From the cell containing the given text, extract its center point as (X, Y) coordinate. 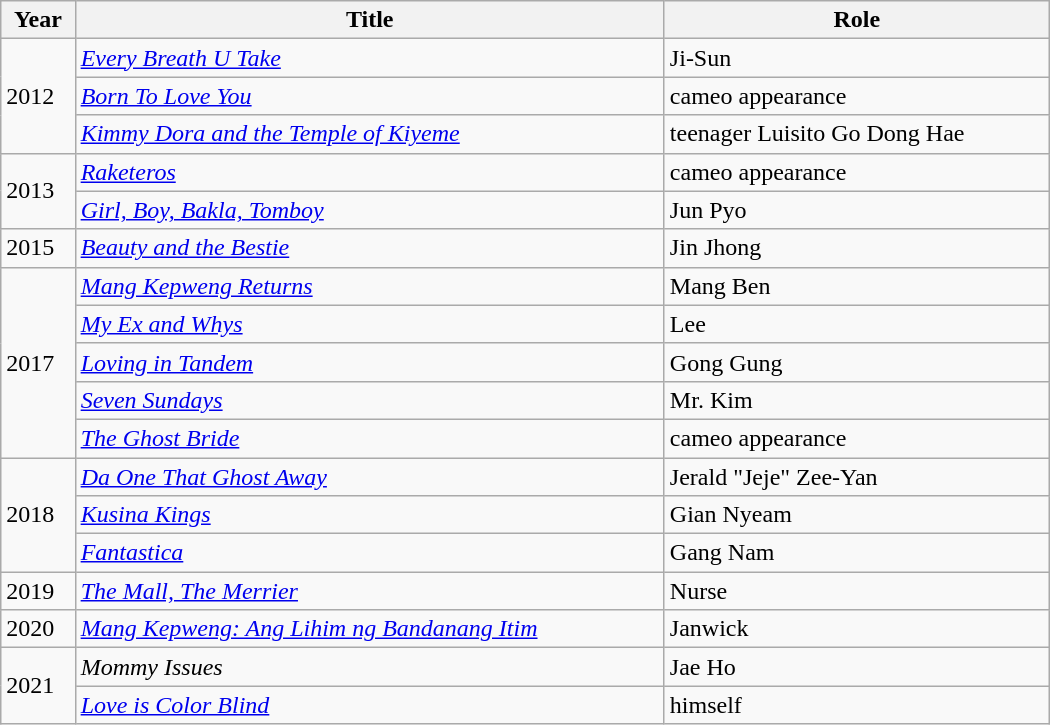
2017 (38, 362)
Beauty and the Bestie (370, 248)
Mang Ben (856, 286)
Mr. Kim (856, 400)
Fantastica (370, 553)
Girl, Boy, Bakla, Tomboy (370, 210)
2021 (38, 686)
Title (370, 20)
Every Breath U Take (370, 58)
Mang Kepweng: Ang Lihim ng Bandanang Itim (370, 629)
Love is Color Blind (370, 705)
Jae Ho (856, 667)
2020 (38, 629)
Lee (856, 324)
2019 (38, 591)
My Ex and Whys (370, 324)
Role (856, 20)
Mang Kepweng Returns (370, 286)
Jin Jhong (856, 248)
Gong Gung (856, 362)
himself (856, 705)
Gang Nam (856, 553)
Kimmy Dora and the Temple of Kiyeme (370, 134)
2012 (38, 96)
Jun Pyo (856, 210)
Seven Sundays (370, 400)
Year (38, 20)
The Ghost Bride (370, 438)
Gian Nyeam (856, 515)
Raketeros (370, 172)
Ji-Sun (856, 58)
Born To Love You (370, 96)
2018 (38, 515)
Janwick (856, 629)
Jerald "Jeje" Zee-Yan (856, 477)
The Mall, The Merrier (370, 591)
2013 (38, 191)
Mommy Issues (370, 667)
2015 (38, 248)
Loving in Tandem (370, 362)
Da One That Ghost Away (370, 477)
Nurse (856, 591)
teenager Luisito Go Dong Hae (856, 134)
Kusina Kings (370, 515)
